Locate the cell with the specified text and output its (x, y) center coordinate. 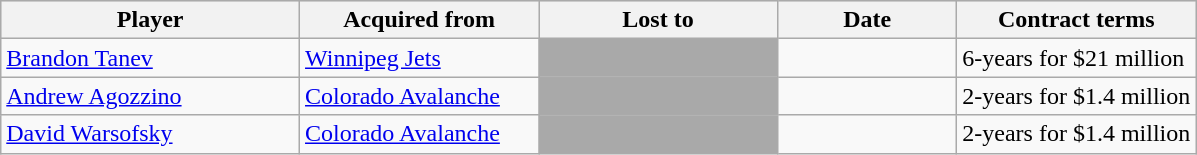
Winnipeg Jets (420, 58)
Lost to (658, 20)
Acquired from (420, 20)
Contract terms (1076, 20)
Date (868, 20)
David Warsofsky (150, 134)
6-years for $21 million (1076, 58)
Player (150, 20)
Andrew Agozzino (150, 96)
Brandon Tanev (150, 58)
